Find where the given text appears and provide that cell's center as (X, Y) coordinate. 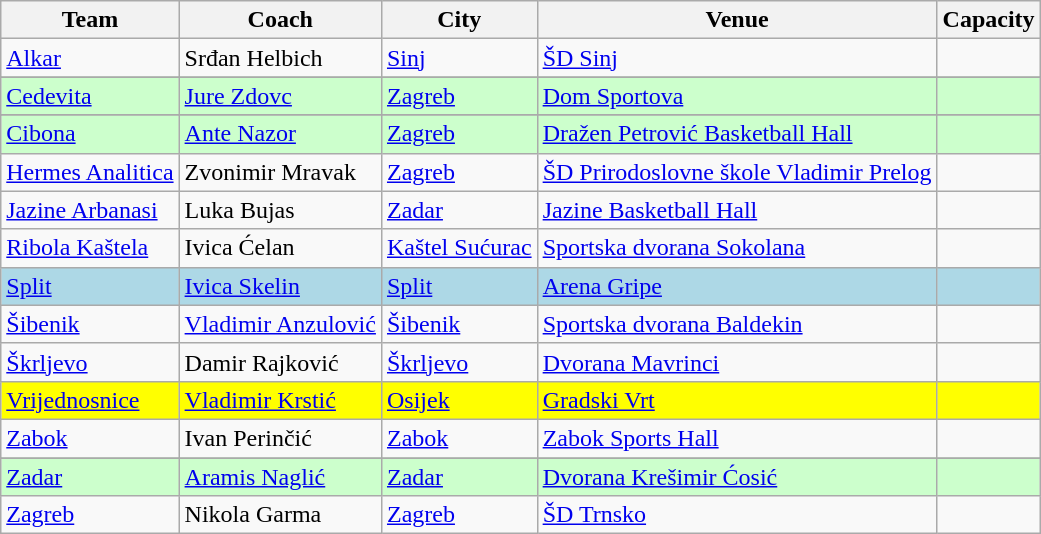
Cedevita (90, 96)
Kaštel Sućurac (459, 248)
Dvorana Krešimir Ćosić (737, 477)
Ivica Skelin (280, 286)
Luka Bujas (280, 210)
ŠD Sinj (737, 58)
Hermes Analitica (90, 172)
Jazine Basketball Hall (737, 210)
Damir Rajković (280, 362)
Dražen Petrović Basketball Hall (737, 134)
Jazine Arbanasi (90, 210)
Nikola Garma (280, 515)
Dom Sportova (737, 96)
Aramis Naglić (280, 477)
Ribola Kaštela (90, 248)
Osijek (459, 400)
Sportska dvorana Baldekin (737, 324)
Ivica Ćelan (280, 248)
Alkar (90, 58)
Vrijednosnice (90, 400)
Vladimir Krstić (280, 400)
Coach (280, 20)
Sportska dvorana Sokolana (737, 248)
ŠD Trnsko (737, 515)
Ante Nazor (280, 134)
Vladimir Anzulović (280, 324)
Ivan Perinčić (280, 438)
Srđan Helbich (280, 58)
Sinj (459, 58)
Dvorana Mavrinci (737, 362)
Gradski Vrt (737, 400)
Venue (737, 20)
Capacity (988, 20)
Jure Zdovc (280, 96)
Zvonimir Mravak (280, 172)
Team (90, 20)
Arena Gripe (737, 286)
Cibona (90, 134)
City (459, 20)
Zabok Sports Hall (737, 438)
ŠD Prirodoslovne škole Vladimir Prelog (737, 172)
